Return [X, Y] of the center of cell containing provided text 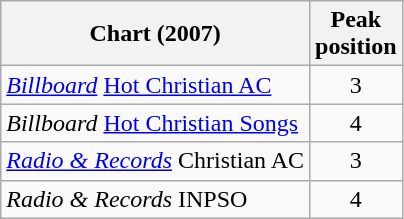
Radio & Records Christian AC [156, 161]
Billboard Hot Christian Songs [156, 123]
Peakposition [356, 34]
Billboard Hot Christian AC [156, 85]
Radio & Records INPSO [156, 199]
Chart (2007) [156, 34]
